Scan for the cell matching the given text and deliver its (X, Y) coordinate at center. 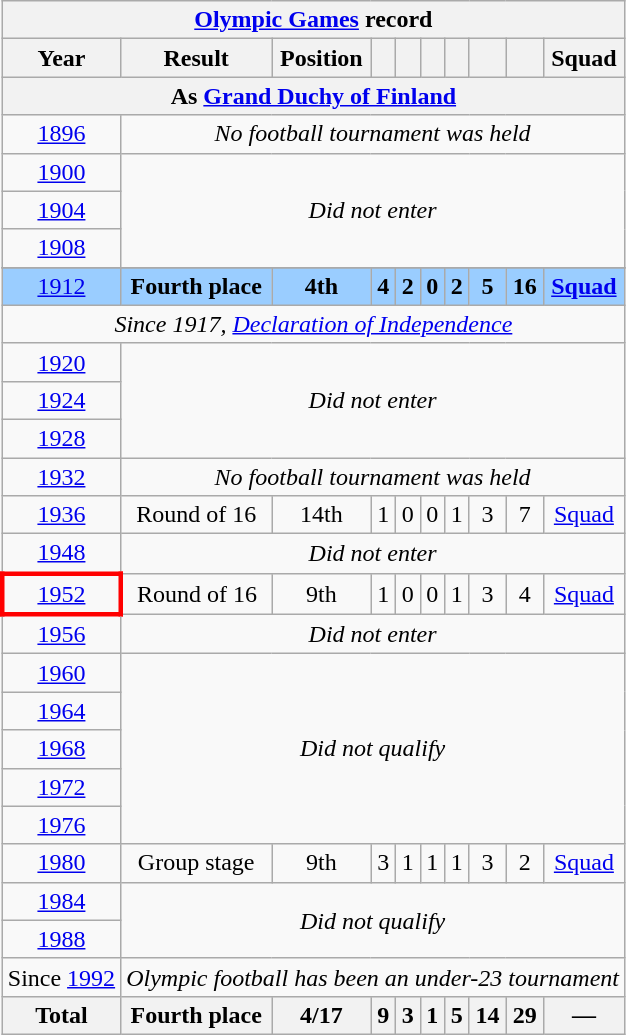
1972 (61, 787)
1980 (61, 863)
1900 (61, 172)
1912 (61, 286)
1964 (61, 711)
1968 (61, 749)
1960 (61, 673)
29 (524, 1015)
Result (196, 58)
1928 (61, 438)
1896 (61, 134)
1952 (61, 594)
Olympic Games record (313, 20)
Since 1917, Declaration of Independence (313, 324)
16 (524, 286)
1984 (61, 901)
1948 (61, 554)
Position (322, 58)
Total (61, 1015)
1932 (61, 477)
Year (61, 58)
7 (524, 515)
Group stage (196, 863)
1988 (61, 939)
4/17 (322, 1015)
4th (322, 286)
14 (488, 1015)
Since 1992 (61, 977)
1908 (61, 248)
Olympic football has been an under-23 tournament (373, 977)
As Grand Duchy of Finland (313, 96)
1904 (61, 210)
1936 (61, 515)
9 (383, 1015)
1924 (61, 400)
1956 (61, 634)
1976 (61, 825)
14th (322, 515)
1920 (61, 362)
— (584, 1015)
